Search for the cell housing the specified text and yield its [X, Y] center coordinate. 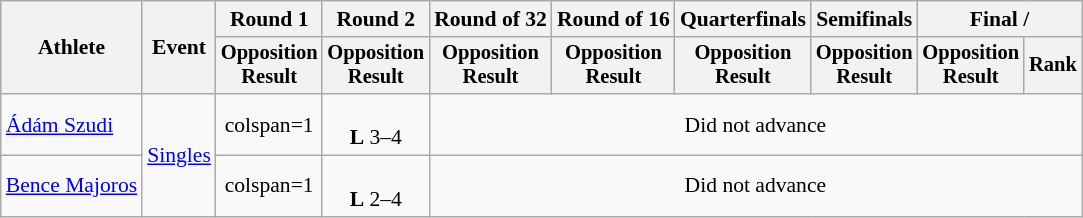
Final / [999, 19]
Quarterfinals [743, 19]
Round 1 [270, 19]
L 3–4 [376, 124]
Round 2 [376, 19]
Ádám Szudi [72, 124]
Singles [179, 155]
Semifinals [864, 19]
Athlete [72, 48]
Rank [1053, 66]
Round of 16 [614, 19]
L 2–4 [376, 186]
Event [179, 48]
Bence Majoros [72, 186]
Round of 32 [490, 19]
